Locate the cell with the specified text and output its [x, y] center coordinate. 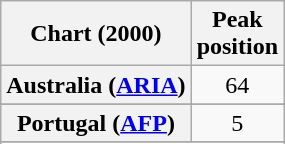
Chart (2000) [96, 34]
64 [237, 85]
Peakposition [237, 34]
Australia (ARIA) [96, 85]
Portugal (AFP) [96, 123]
5 [237, 123]
